Locate the cell with the specified text and output its (X, Y) center coordinate. 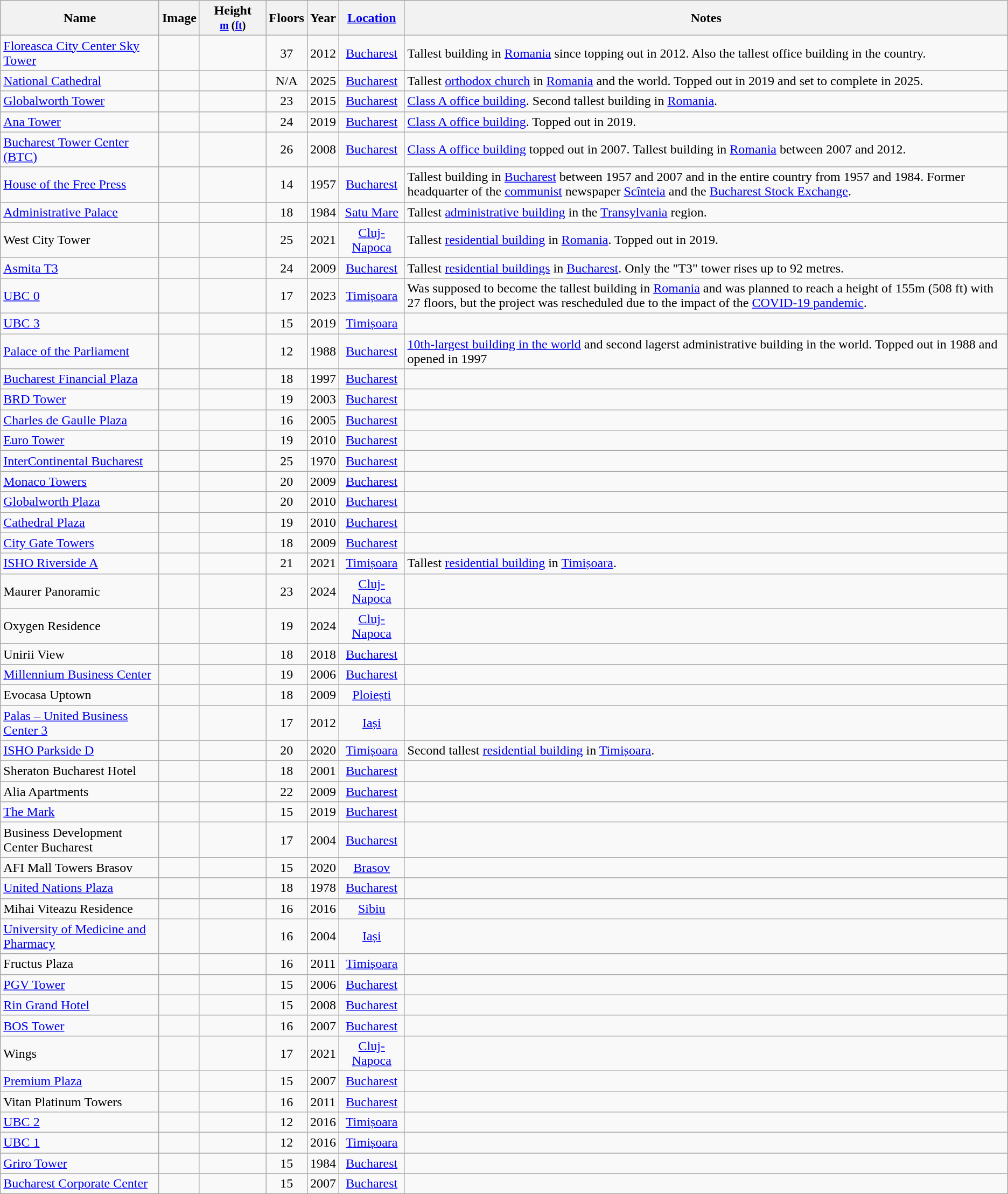
UBC 3 (80, 323)
Location (372, 18)
1997 (323, 379)
1978 (323, 888)
Administrative Palace (80, 212)
Tallest administrative building in the Transylvania region. (706, 212)
Alia Apartments (80, 792)
Millennium Business Center (80, 674)
26 (286, 150)
Tallest orthodox church in Romania and the world. Topped out in 2019 and set to complete in 2025. (706, 81)
Premium Plaza (80, 1081)
Tallest building in Romania since topping out in 2012. Also the tallest office building in the country. (706, 53)
Tallest residential building in Timișoara. (706, 563)
InterContinental Bucharest (80, 461)
Rin Grand Hotel (80, 1005)
UBC 1 (80, 1143)
N/A (286, 81)
Class A office building. Topped out in 2019. (706, 122)
UBC 0 (80, 295)
Second tallest residential building in Timișoara. (706, 751)
Class A office building topped out in 2007. Tallest building in Romania between 2007 and 2012. (706, 150)
Euro Tower (80, 441)
Monaco Towers (80, 481)
Bucharest Financial Plaza (80, 379)
Name (80, 18)
Maurer Panoramic (80, 591)
Vitan Platinum Towers (80, 1101)
Class A office building. Second tallest building in Romania. (706, 101)
Floors (286, 18)
City Gate Towers (80, 543)
Griro Tower (80, 1163)
The Mark (80, 812)
2005 (323, 420)
1970 (323, 461)
Tallest residential buildings in Bucharest. Only the "T3" tower rises up to 92 metres. (706, 268)
2003 (323, 400)
Evocasa Uptown (80, 695)
37 (286, 53)
14 (286, 184)
Palace of the Parliament (80, 351)
2015 (323, 101)
ISHO Parkside D (80, 751)
2025 (323, 81)
Sheraton Bucharest Hotel (80, 771)
ISHO Riverside A (80, 563)
10th-largest building in the world and second lagerst administrative building in the world. Topped out in 1988 and opened in 1997 (706, 351)
AFI Mall Towers Brasov (80, 868)
Asmita T3 (80, 268)
Brasov (372, 868)
Globalworth Plaza (80, 502)
22 (286, 792)
2018 (323, 654)
Bucharest Tower Center (BTC) (80, 150)
2023 (323, 295)
House of the Free Press (80, 184)
21 (286, 563)
UBC 2 (80, 1122)
PGV Tower (80, 984)
University of Medicine and Pharmacy (80, 936)
Heightm (ft) (233, 18)
Floreasca City Center Sky Tower (80, 53)
Palas – United Business Center 3 (80, 723)
Globalworth Tower (80, 101)
2001 (323, 771)
National Cathedral (80, 81)
Fructus Plaza (80, 964)
Tallest residential building in Romania. Topped out in 2019. (706, 240)
Bucharest Corporate Center (80, 1184)
Wings (80, 1053)
BOS Tower (80, 1025)
Ploiești (372, 695)
Cathedral Plaza (80, 522)
United Nations Plaza (80, 888)
West City Tower (80, 240)
Notes (706, 18)
Year (323, 18)
Image (179, 18)
Unirii View (80, 654)
Business Development Center Bucharest (80, 840)
Satu Mare (372, 212)
1957 (323, 184)
Mihai Viteazu Residence (80, 909)
Oxygen Residence (80, 626)
BRD Tower (80, 400)
Sibiu (372, 909)
Ana Tower (80, 122)
Charles de Gaulle Plaza (80, 420)
1988 (323, 351)
